Output the [x, y] coordinate of the center of the cell containing the given text.  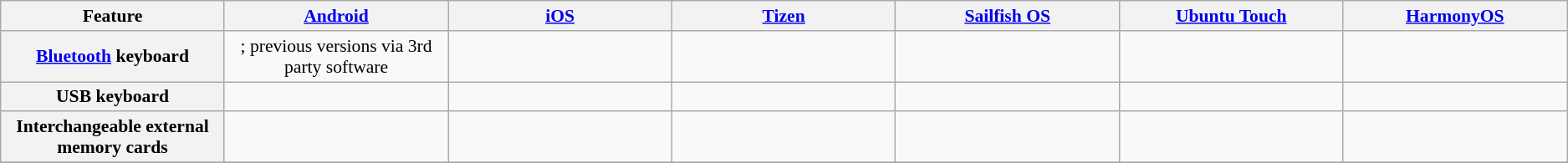
Feature [113, 16]
Interchangeable external memory cards [113, 137]
Tizen [784, 16]
USB keyboard [113, 97]
iOS [560, 16]
HarmonyOS [1455, 16]
; previous versions via 3rd party software [336, 57]
Bluetooth keyboard [113, 57]
Sailfish OS [1008, 16]
Android [336, 16]
Ubuntu Touch [1231, 16]
